Locate the cell with the specified text and output its [x, y] center coordinate. 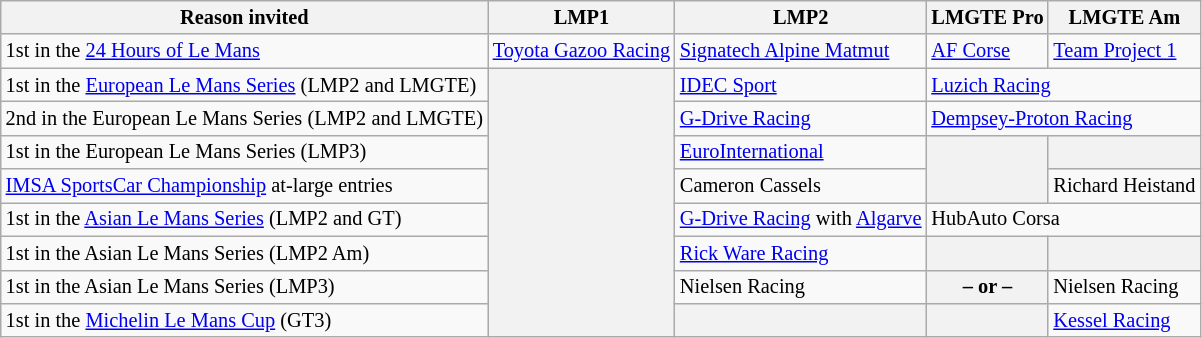
Richard Heistand [1124, 186]
IDEC Sport [800, 85]
LMGTE Pro [987, 17]
Dempsey-Proton Racing [1063, 118]
G-Drive Racing [800, 118]
G-Drive Racing with Algarve [800, 219]
LMP1 [582, 17]
Rick Ware Racing [800, 253]
1st in the 24 Hours of Le Mans [244, 51]
Kessel Racing [1124, 320]
Toyota Gazoo Racing [582, 51]
Reason invited [244, 17]
1st in the European Le Mans Series (LMP3) [244, 152]
Team Project 1 [1124, 51]
1st in the Asian Le Mans Series (LMP2 and GT) [244, 219]
LMGTE Am [1124, 17]
1st in the European Le Mans Series (LMP2 and LMGTE) [244, 85]
1st in the Asian Le Mans Series (LMP2 Am) [244, 253]
IMSA SportsCar Championship at-large entries [244, 186]
EuroInternational [800, 152]
2nd in the European Le Mans Series (LMP2 and LMGTE) [244, 118]
1st in the Asian Le Mans Series (LMP3) [244, 287]
– or – [987, 287]
Signatech Alpine Matmut [800, 51]
1st in the Michelin Le Mans Cup (GT3) [244, 320]
AF Corse [987, 51]
HubAuto Corsa [1063, 219]
Luzich Racing [1063, 85]
Cameron Cassels [800, 186]
LMP2 [800, 17]
